Search for the cell housing the specified text and yield its (X, Y) center coordinate. 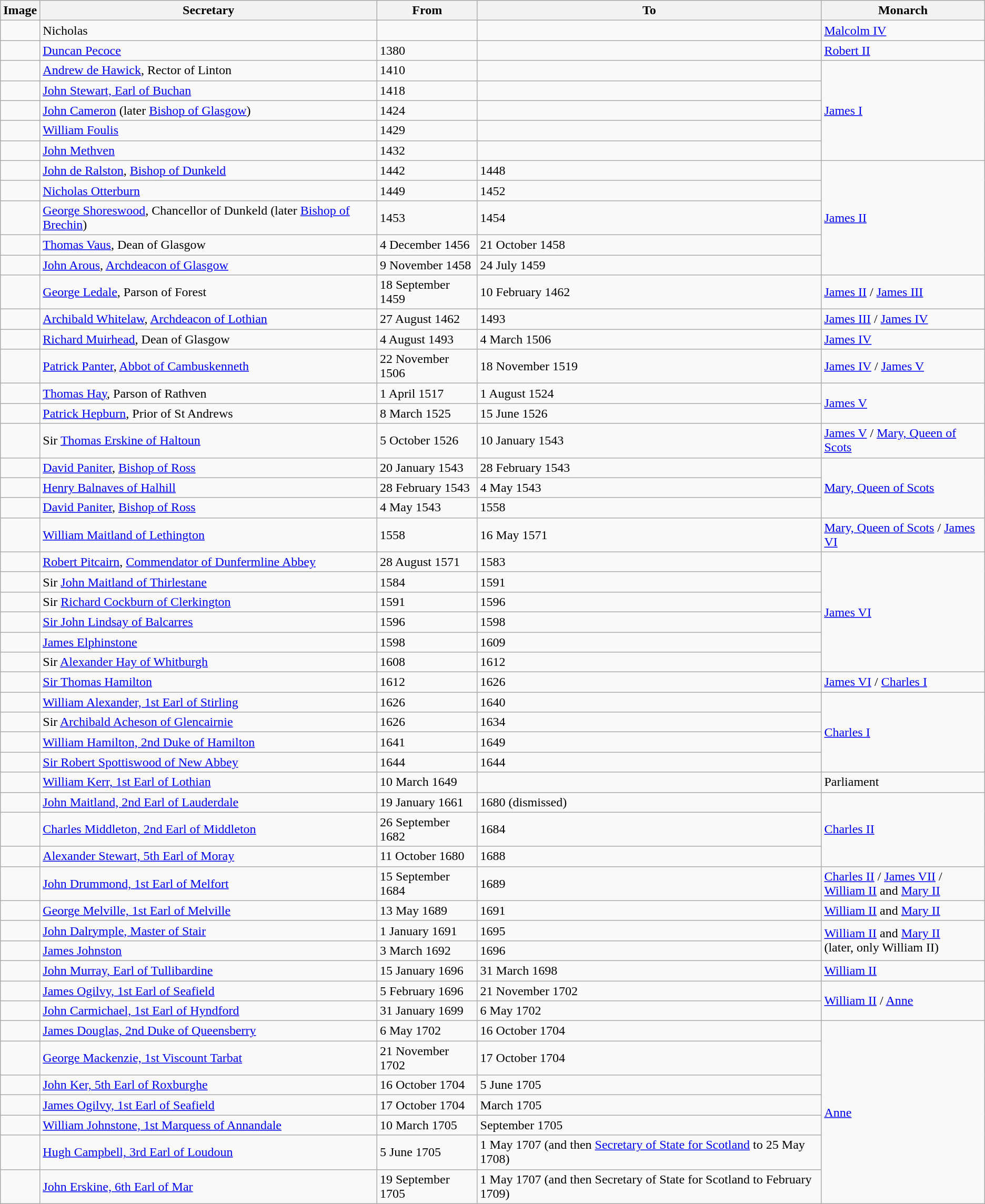
1 April 1517 (427, 393)
John de Ralston, Bishop of Dunkeld (208, 170)
Sir Thomas Hamilton (208, 682)
4 December 1456 (427, 245)
Nicholas Otterburn (208, 190)
James V (903, 403)
Patrick Panter, Abbot of Cambuskenneth (208, 366)
11 October 1680 (427, 856)
4 March 1506 (649, 339)
Sir Thomas Erskine of Haltoun (208, 441)
William Hamilton, 2nd Duke of Hamilton (208, 742)
George Ledale, Parson of Forest (208, 292)
Sir John Lindsay of Balcarres (208, 622)
William Alexander, 1st Earl of Stirling (208, 702)
James III / James IV (903, 319)
Patrick Hepburn, Prior of St Andrews (208, 413)
10 January 1543 (649, 441)
1583 (649, 562)
27 August 1462 (427, 319)
Sir Alexander Hay of Whitburgh (208, 662)
To (649, 11)
1410 (427, 70)
1432 (427, 150)
1680 (dismissed) (649, 802)
William Maitland of Lethington (208, 534)
James IV / James V (903, 366)
1684 (649, 829)
John Stewart, Earl of Buchan (208, 90)
John Cameron (later Bishop of Glasgow) (208, 110)
16 May 1571 (649, 534)
Andrew de Hawick, Rector of Linton (208, 70)
Hugh Campbell, 3rd Earl of Loudoun (208, 1152)
Alexander Stewart, 5th Earl of Moray (208, 856)
Robert Pitcairn, Commendator of Dunfermline Abbey (208, 562)
18 November 1519 (649, 366)
John Methven (208, 150)
Nicholas (208, 31)
1418 (427, 90)
15 June 1526 (649, 413)
William Johnstone, 1st Marquess of Annandale (208, 1125)
1696 (649, 950)
9 November 1458 (427, 265)
Sir Archibald Acheson of Glencairnie (208, 722)
Richard Muirhead, Dean of Glasgow (208, 339)
John Drummond, 1st Earl of Melfort (208, 884)
1689 (649, 884)
Sir Robert Spottiswood of New Abbey (208, 762)
John Erskine, 6th Earl of Mar (208, 1187)
1691 (649, 910)
1429 (427, 130)
1649 (649, 742)
March 1705 (649, 1105)
13 May 1689 (427, 910)
Image (20, 11)
15 September 1684 (427, 884)
George Mackenzie, 1st Viscount Tarbat (208, 1058)
31 March 1698 (649, 970)
John Ker, 5th Earl of Roxburghe (208, 1085)
William Kerr, 1st Earl of Lothian (208, 782)
Sir John Maitland of Thirlestane (208, 582)
1424 (427, 110)
1493 (649, 319)
Charles I (903, 732)
James Johnston (208, 950)
1 August 1524 (649, 393)
James V / Mary, Queen of Scots (903, 441)
Duncan Pecoce (208, 50)
George Shoreswood, Chancellor of Dunkeld (later Bishop of Brechin) (208, 218)
3 March 1692 (427, 950)
1 May 1707 (and then Secretary of State for Scotland to February 1709) (649, 1187)
John Murray, Earl of Tullibardine (208, 970)
From (427, 11)
James II (903, 218)
10 February 1462 (649, 292)
1584 (427, 582)
Archibald Whitelaw, Archdeacon of Lothian (208, 319)
William II and Mary II(later, only William II) (903, 940)
John Carmichael, 1st Earl of Hyndford (208, 1011)
James VI (903, 612)
20 January 1543 (427, 468)
1380 (427, 50)
24 July 1459 (649, 265)
Parliament (903, 782)
George Melville, 1st Earl of Melville (208, 910)
4 August 1493 (427, 339)
Charles Middleton, 2nd Earl of Middleton (208, 829)
John Arous, Archdeacon of Glasgow (208, 265)
18 September 1459 (427, 292)
Thomas Hay, Parson of Rathven (208, 393)
1 May 1707 (and then Secretary of State for Scotland to 25 May 1708) (649, 1152)
Monarch (903, 11)
Mary, Queen of Scots / James VI (903, 534)
31 January 1699 (427, 1011)
1452 (649, 190)
Robert II (903, 50)
1641 (427, 742)
Thomas Vaus, Dean of Glasgow (208, 245)
1688 (649, 856)
Sir Richard Cockburn of Clerkington (208, 602)
1442 (427, 170)
William Foulis (208, 130)
Charles II / James VII /William II and Mary II (903, 884)
James I (903, 110)
19 January 1661 (427, 802)
1448 (649, 170)
Secretary (208, 11)
21 October 1458 (649, 245)
8 March 1525 (427, 413)
1454 (649, 218)
19 September 1705 (427, 1187)
15 January 1696 (427, 970)
10 March 1705 (427, 1125)
Anne (903, 1112)
John Dalrymple, Master of Stair (208, 930)
1608 (427, 662)
10 March 1649 (427, 782)
1449 (427, 190)
James II / James III (903, 292)
1634 (649, 722)
5 February 1696 (427, 990)
22 November 1506 (427, 366)
26 September 1682 (427, 829)
September 1705 (649, 1125)
5 October 1526 (427, 441)
James Elphinstone (208, 642)
Charles II (903, 829)
Mary, Queen of Scots (903, 488)
1 January 1691 (427, 930)
1695 (649, 930)
William II (903, 970)
John Maitland, 2nd Earl of Lauderdale (208, 802)
James VI / Charles I (903, 682)
Henry Balnaves of Halhill (208, 488)
1453 (427, 218)
1609 (649, 642)
William II and Mary II (903, 910)
Malcolm IV (903, 31)
James Douglas, 2nd Duke of Queensberry (208, 1031)
1640 (649, 702)
28 August 1571 (427, 562)
William II / Anne (903, 1000)
James IV (903, 339)
